For the text-containing cell, return its midpoint in [X, Y] coordinate format. 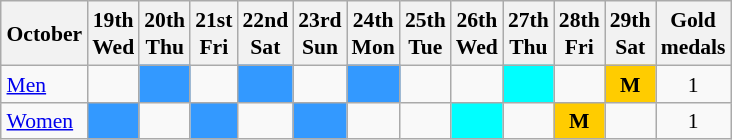
27thThu [528, 33]
October [44, 33]
25thTue [426, 33]
26thWed [477, 33]
21stFri [214, 33]
28thFri [580, 33]
29thSat [630, 33]
22ndSat [265, 33]
19thWed [113, 33]
20thThu [164, 33]
24thMon [374, 33]
Men [44, 84]
23rdSun [320, 33]
Goldmedals [694, 33]
Women [44, 120]
